Determine the [X, Y] coordinate at the center of the cell enclosing the given text.  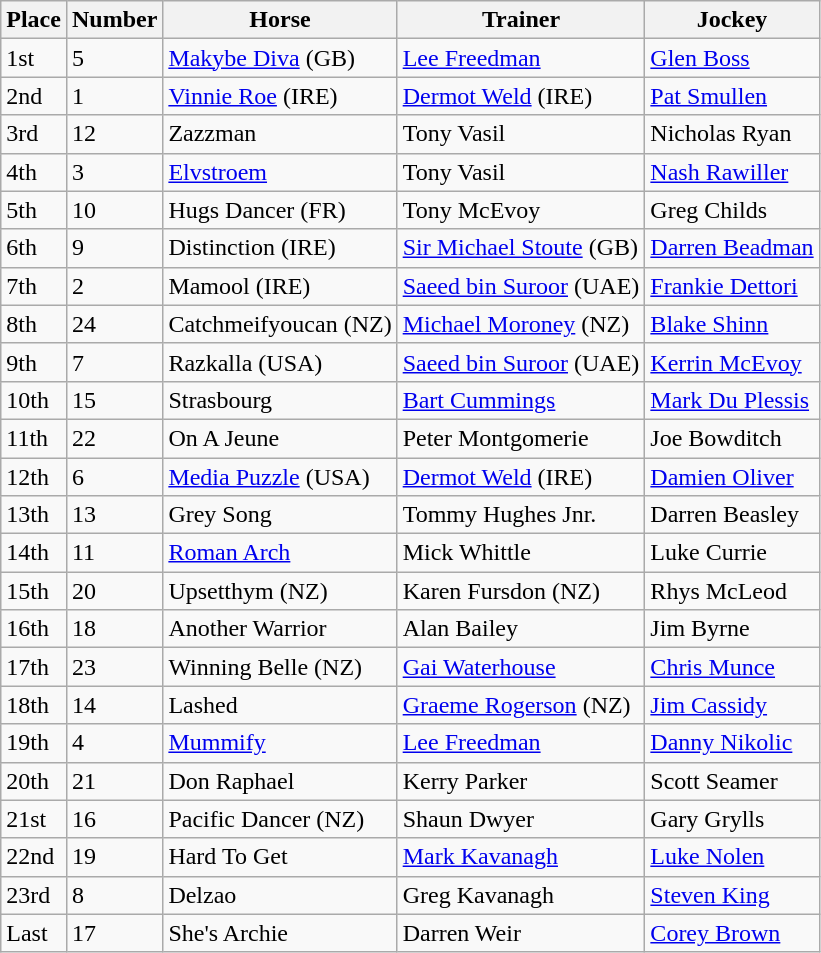
Place [34, 20]
Jockey [732, 20]
Sir Michael Stoute (GB) [521, 248]
Elvstroem [280, 172]
9th [34, 362]
17 [114, 933]
Nash Rawiller [732, 172]
On A Jeune [280, 438]
20 [114, 591]
15 [114, 400]
Vinnie Roe (IRE) [280, 96]
23 [114, 667]
Zazzman [280, 134]
5th [34, 210]
Glen Boss [732, 58]
Media Puzzle (USA) [280, 477]
20th [34, 781]
5 [114, 58]
Roman Arch [280, 553]
19 [114, 857]
6 [114, 477]
19th [34, 743]
22 [114, 438]
Pat Smullen [732, 96]
8th [34, 324]
12 [114, 134]
Tommy Hughes Jnr. [521, 515]
Bart Cummings [521, 400]
1 [114, 96]
Darren Beadman [732, 248]
Lashed [280, 705]
Trainer [521, 20]
Corey Brown [732, 933]
21 [114, 781]
Darren Weir [521, 933]
Jim Byrne [732, 629]
7 [114, 362]
14 [114, 705]
Nicholas Ryan [732, 134]
Mamool (IRE) [280, 286]
3 [114, 172]
Delzao [280, 895]
Number [114, 20]
Alan Bailey [521, 629]
18th [34, 705]
15th [34, 591]
Razkalla (USA) [280, 362]
Karen Fursdon (NZ) [521, 591]
Makybe Diva (GB) [280, 58]
Hard To Get [280, 857]
Grey Song [280, 515]
Jim Cassidy [732, 705]
4 [114, 743]
Peter Montgomerie [521, 438]
Scott Seamer [732, 781]
Chris Munce [732, 667]
Joe Bowditch [732, 438]
12th [34, 477]
Shaun Dwyer [521, 819]
14th [34, 553]
7th [34, 286]
Mummify [280, 743]
11 [114, 553]
Distinction (IRE) [280, 248]
Danny Nikolic [732, 743]
10 [114, 210]
8 [114, 895]
Damien Oliver [732, 477]
Upsetthym (NZ) [280, 591]
3rd [34, 134]
Graeme Rogerson (NZ) [521, 705]
She's Archie [280, 933]
Blake Shinn [732, 324]
Michael Moroney (NZ) [521, 324]
Tony McEvoy [521, 210]
Luke Nolen [732, 857]
Hugs Dancer (FR) [280, 210]
4th [34, 172]
Mick Whittle [521, 553]
Horse [280, 20]
Darren Beasley [732, 515]
Rhys McLeod [732, 591]
21st [34, 819]
Don Raphael [280, 781]
2 [114, 286]
Greg Kavanagh [521, 895]
11th [34, 438]
Steven King [732, 895]
9 [114, 248]
Kerry Parker [521, 781]
Catchmeifyoucan (NZ) [280, 324]
1st [34, 58]
16 [114, 819]
23rd [34, 895]
13th [34, 515]
Gai Waterhouse [521, 667]
Mark Du Plessis [732, 400]
Frankie Dettori [732, 286]
24 [114, 324]
16th [34, 629]
10th [34, 400]
Strasbourg [280, 400]
Mark Kavanagh [521, 857]
17th [34, 667]
Pacific Dancer (NZ) [280, 819]
Last [34, 933]
Another Warrior [280, 629]
Winning Belle (NZ) [280, 667]
Greg Childs [732, 210]
18 [114, 629]
22nd [34, 857]
13 [114, 515]
2nd [34, 96]
6th [34, 248]
Gary Grylls [732, 819]
Kerrin McEvoy [732, 362]
Luke Currie [732, 553]
